Search for the cell housing the specified text and yield its (x, y) center coordinate. 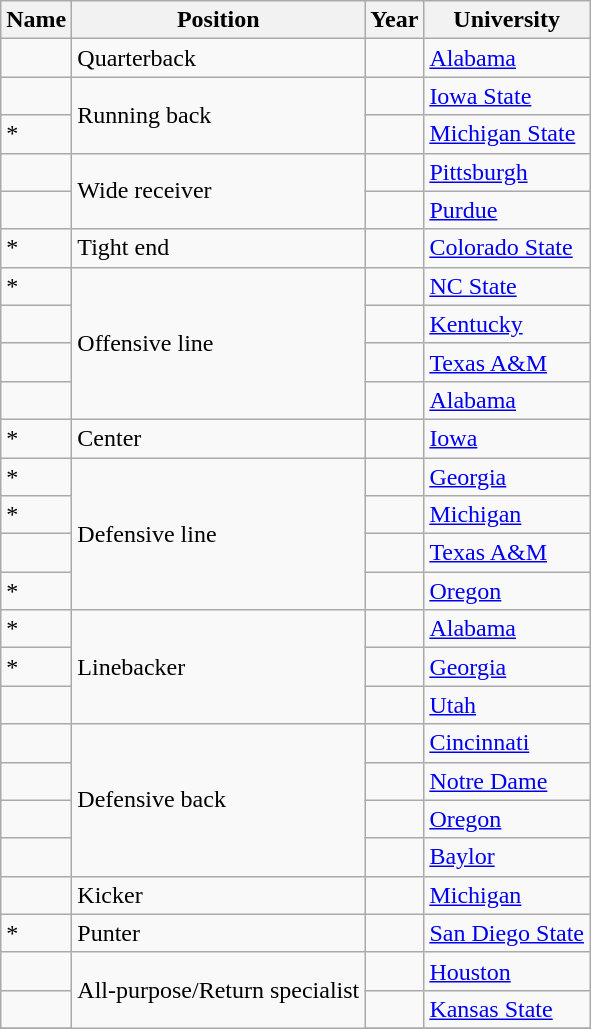
Punter (218, 933)
San Diego State (507, 933)
NC State (507, 286)
Quarterback (218, 58)
Kicker (218, 895)
Center (218, 438)
Year (394, 20)
Kansas State (507, 1009)
Colorado State (507, 248)
Running back (218, 115)
Utah (507, 705)
Iowa (507, 438)
Position (218, 20)
Defensive back (218, 800)
Tight end (218, 248)
Michigan State (507, 134)
Baylor (507, 857)
All-purpose/Return specialist (218, 990)
Purdue (507, 210)
Houston (507, 971)
Cincinnati (507, 743)
Defensive line (218, 534)
Kentucky (507, 324)
Offensive line (218, 343)
Wide receiver (218, 191)
Notre Dame (507, 781)
University (507, 20)
Pittsburgh (507, 172)
Linebacker (218, 667)
Iowa State (507, 96)
Name (36, 20)
